From the cell containing the given text, extract its center point as (X, Y) coordinate. 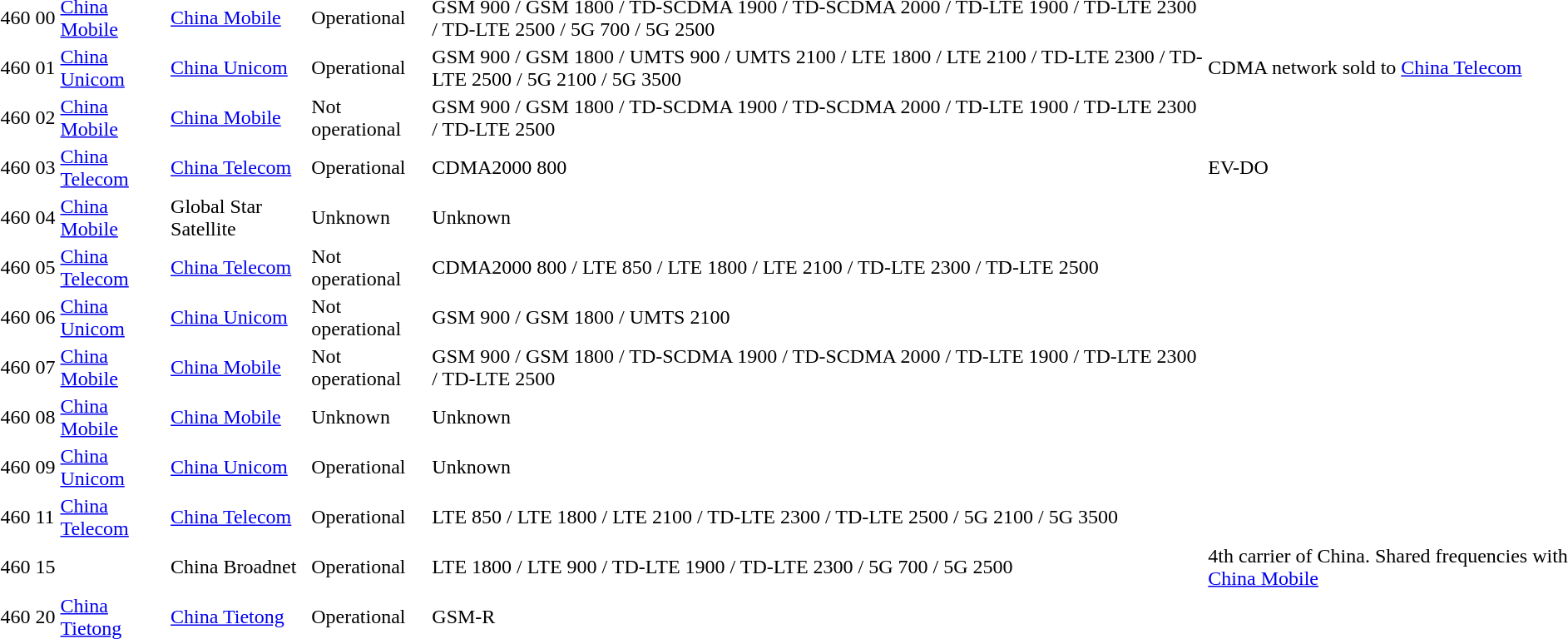
GSM 900 / GSM 1800 / UMTS 2100 (818, 318)
CDMA2000 800 / LTE 850 / LTE 1800 / LTE 2100 / TD-LTE 2300 / TD-LTE 2500 (818, 268)
15 (45, 567)
LTE 850 / LTE 1800 / LTE 2100 / TD-LTE 2300 / TD-LTE 2500 / 5G 2100 / 5G 3500 (818, 518)
04 (45, 218)
08 (45, 418)
07 (45, 368)
09 (45, 468)
CDMA2000 800 (818, 168)
06 (45, 318)
Global Star Satellite (239, 218)
11 (45, 518)
02 (45, 118)
01 (45, 68)
03 (45, 168)
LTE 1800 / LTE 900 / TD-LTE 1900 / TD-LTE 2300 / 5G 700 / 5G 2500 (818, 567)
05 (45, 268)
GSM 900 / GSM 1800 / UMTS 900 / UMTS 2100 / LTE 1800 / LTE 2100 / TD-LTE 2300 / TD-LTE 2500 / 5G 2100 / 5G 3500 (818, 68)
China Broadnet (239, 567)
